Provide the [X, Y] coordinate of the cell's center where the given text is located.  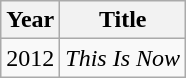
2012 [30, 58]
This Is Now [123, 58]
Year [30, 20]
Title [123, 20]
